Locate the cell with the specified text and output its (X, Y) center coordinate. 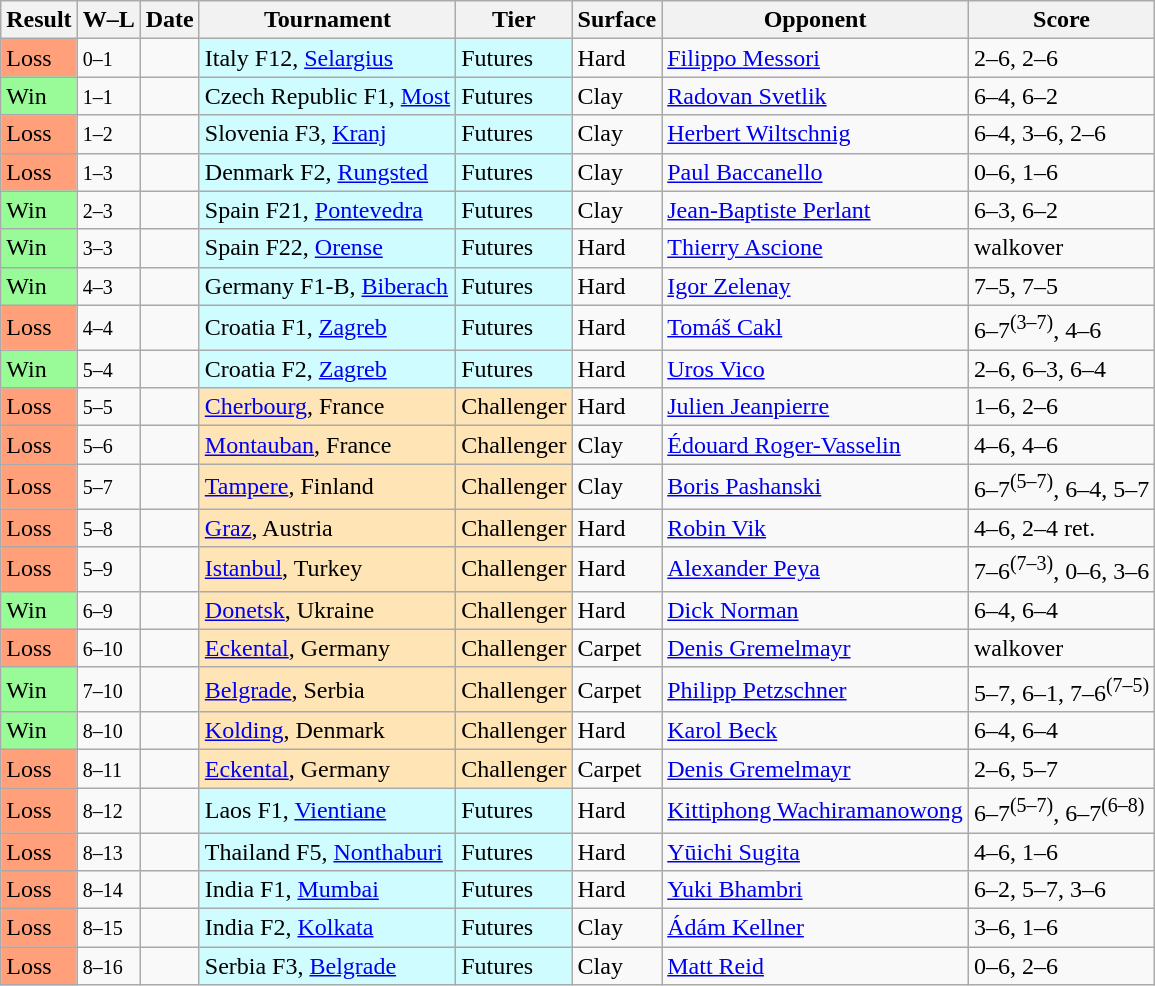
W–L (108, 20)
Spain F22, Orense (327, 248)
6–7(3–7), 4–6 (1061, 328)
4–6, 2–4 ret. (1061, 528)
India F2, Kolkata (327, 928)
6–4, 3–6, 2–6 (1061, 134)
0–6, 2–6 (1061, 966)
Surface (617, 20)
Montauban, France (327, 445)
Karol Beck (816, 731)
6–4, 6–2 (1061, 96)
Paul Baccanello (816, 172)
Kolding, Denmark (327, 731)
1–2 (108, 134)
Germany F1-B, Biberach (327, 286)
Graz, Austria (327, 528)
Igor Zelenay (816, 286)
Filippo Messori (816, 58)
2–6, 6–3, 6–4 (1061, 369)
Denmark F2, Rungsted (327, 172)
6–9 (108, 610)
Boris Pashanski (816, 486)
6–7(5–7), 6–7(6–8) (1061, 810)
3–6, 1–6 (1061, 928)
Score (1061, 20)
Radovan Svetlik (816, 96)
Thailand F5, Nonthaburi (327, 852)
Yuki Bhambri (816, 890)
Thierry Ascione (816, 248)
8–12 (108, 810)
6–3, 6–2 (1061, 210)
7–6(7–3), 0–6, 3–6 (1061, 570)
0–1 (108, 58)
Opponent (816, 20)
Philipp Petzschner (816, 690)
1–3 (108, 172)
8–14 (108, 890)
2–6, 2–6 (1061, 58)
Herbert Wiltschnig (816, 134)
India F1, Mumbai (327, 890)
8–15 (108, 928)
2–3 (108, 210)
Italy F12, Selargius (327, 58)
Ádám Kellner (816, 928)
Dick Norman (816, 610)
Yūichi Sugita (816, 852)
8–11 (108, 769)
5–7 (108, 486)
Tampere, Finland (327, 486)
Jean-Baptiste Perlant (816, 210)
8–13 (108, 852)
8–10 (108, 731)
5–6 (108, 445)
4–3 (108, 286)
Alexander Peya (816, 570)
1–6, 2–6 (1061, 407)
6–2, 5–7, 3–6 (1061, 890)
8–16 (108, 966)
Uros Vico (816, 369)
Kittiphong Wachiramanowong (816, 810)
Slovenia F3, Kranj (327, 134)
Tournament (327, 20)
Spain F21, Pontevedra (327, 210)
7–10 (108, 690)
5–8 (108, 528)
Croatia F2, Zagreb (327, 369)
Tier (514, 20)
1–1 (108, 96)
3–3 (108, 248)
Julien Jeanpierre (816, 407)
Laos F1, Vientiane (327, 810)
Cherbourg, France (327, 407)
Czech Republic F1, Most (327, 96)
Tomáš Cakl (816, 328)
7–5, 7–5 (1061, 286)
4–6, 1–6 (1061, 852)
Serbia F3, Belgrade (327, 966)
4–6, 4–6 (1061, 445)
5–7, 6–1, 7–6(7–5) (1061, 690)
0–6, 1–6 (1061, 172)
5–9 (108, 570)
6–7(5–7), 6–4, 5–7 (1061, 486)
Édouard Roger-Vasselin (816, 445)
Matt Reid (816, 966)
Donetsk, Ukraine (327, 610)
5–5 (108, 407)
Result (39, 20)
4–4 (108, 328)
Istanbul, Turkey (327, 570)
Croatia F1, Zagreb (327, 328)
5–4 (108, 369)
Robin Vik (816, 528)
2–6, 5–7 (1061, 769)
Belgrade, Serbia (327, 690)
6–10 (108, 648)
Date (170, 20)
